Locate the cell with the specified text and output its [x, y] center coordinate. 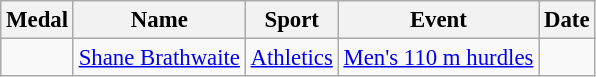
Name [159, 20]
Event [438, 20]
Sport [292, 20]
Date [567, 20]
Shane Brathwaite [159, 58]
Men's 110 m hurdles [438, 58]
Athletics [292, 58]
Medal [38, 20]
